Provide the (x, y) coordinate of the cell's center where the given text is located.  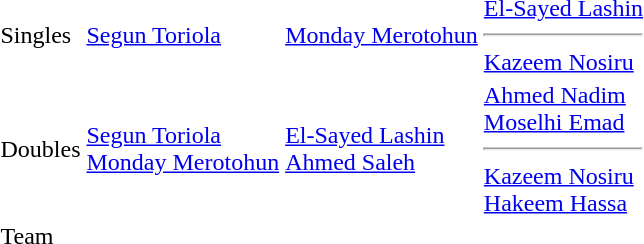
Segun Toriola Monday Merotohun (183, 149)
El-Sayed Lashin Ahmed Saleh (382, 149)
Ahmed Nadim Moselhi Emad Kazeem Nosiru Hakeem Hassa (563, 149)
